Provide the (X, Y) coordinate of the cell's center where the given text is located.  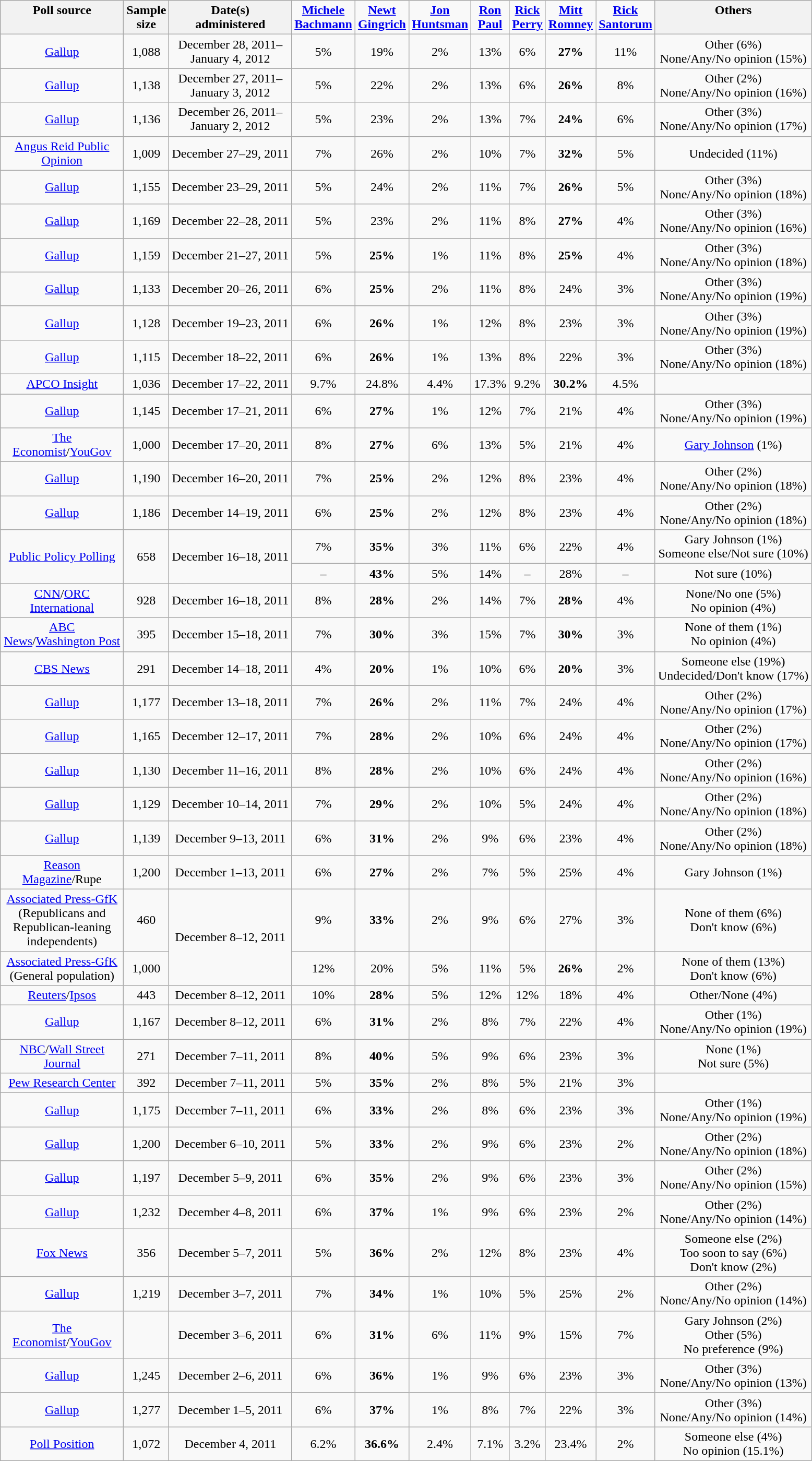
18% (570, 995)
December 3–7, 2011 (231, 1293)
1,175 (146, 1110)
December 20–26, 2011 (231, 289)
1,139 (146, 838)
December 22–28, 2011 (231, 221)
Gary Johnson (1%)Someone else/Not sure (10%) (733, 547)
1,129 (146, 804)
December 17–20, 2011 (231, 445)
Poll Position (62, 1444)
1,219 (146, 1293)
1,159 (146, 255)
JonHuntsman (439, 18)
1,138 (146, 86)
19% (382, 51)
Someone else (2%)Too soon to say (6%)Don't know (2%) (733, 1253)
Public Policy Polling (62, 556)
1,190 (146, 479)
Date(s) administered (231, 18)
Mitt Romney (570, 18)
None (1%)Not sure (5%) (733, 1056)
32% (570, 153)
43% (382, 574)
Rick Santorum (626, 18)
2.4% (439, 1444)
Associated Press-GfK(Republicans and Republican-leaning independents) (62, 920)
December 17–21, 2011 (231, 410)
Not sure (10%) (733, 574)
December 12–17, 2011 (231, 736)
Undecided (11%) (733, 153)
Other (3%)None/Any/No opinion (14%) (733, 1409)
1,245 (146, 1376)
1,145 (146, 410)
30.2% (570, 384)
Associated Press-GfK(General population) (62, 968)
Reuters/Ipsos (62, 995)
ABC News/Washington Post (62, 635)
1,277 (146, 1409)
1,009 (146, 153)
December 26, 2011–January 2, 2012 (231, 119)
None/No one (5%)No opinion (4%) (733, 600)
7.1% (491, 1444)
1,232 (146, 1212)
4.5% (626, 384)
Michele Bachmann (324, 18)
23.4% (570, 1444)
Other (6%)None/Any/No opinion (15%) (733, 51)
1,167 (146, 1022)
Other (2%)None/Any/No opinion (15%) (733, 1178)
None of them (1%)No opinion (4%) (733, 635)
December 9–13, 2011 (231, 838)
1,165 (146, 736)
December 27–29, 2011 (231, 153)
460 (146, 920)
Rick Perry (528, 18)
Gary Johnson (2%)Other (5%)No preference (9%) (733, 1335)
Other (3%)None/Any/No opinion (16%) (733, 221)
NBC/Wall Street Journal (62, 1056)
1,128 (146, 323)
Other (3%)None/Any/No opinion (13%) (733, 1376)
29% (382, 804)
December 5–7, 2011 (231, 1253)
928 (146, 600)
December 10–14, 2011 (231, 804)
December 14–18, 2011 (231, 668)
4.4% (439, 384)
December 19–23, 2011 (231, 323)
Reason Magazine/Rupe (62, 872)
34% (382, 1293)
December 13–18, 2011 (231, 703)
395 (146, 635)
1,155 (146, 187)
1,177 (146, 703)
1,115 (146, 357)
December 4–8, 2011 (231, 1212)
6.2% (324, 1444)
APCO Insight (62, 384)
24.8% (382, 384)
3.2% (528, 1444)
Others (733, 18)
Ron Paul (491, 18)
1,197 (146, 1178)
December 21–27, 2011 (231, 255)
Fox News (62, 1253)
271 (146, 1056)
1,186 (146, 513)
1,072 (146, 1444)
December 3–6, 2011 (231, 1335)
392 (146, 1083)
CBS News (62, 668)
Samplesize (146, 18)
December 5–9, 2011 (231, 1178)
None of them (6%)Don't know (6%) (733, 920)
December 1–13, 2011 (231, 872)
9.7% (324, 384)
December 27, 2011–January 3, 2012 (231, 86)
356 (146, 1253)
658 (146, 556)
December 6–10, 2011 (231, 1144)
1,130 (146, 770)
40% (382, 1056)
Poll source (62, 18)
December 23–29, 2011 (231, 187)
Angus Reid Public Opinion (62, 153)
443 (146, 995)
17.3% (491, 384)
Other/None (4%) (733, 995)
December 17–22, 2011 (231, 384)
December 16–20, 2011 (231, 479)
December 28, 2011–January 4, 2012 (231, 51)
None of them (13%)Don't know (6%) (733, 968)
1,036 (146, 384)
Someone else (4%)No opinion (15.1%) (733, 1444)
December 2–6, 2011 (231, 1376)
December 4, 2011 (231, 1444)
36.6% (382, 1444)
Newt Gingrich (382, 18)
Pew Research Center (62, 1083)
December 18–22, 2011 (231, 357)
Other (3%)None/Any/No opinion (17%) (733, 119)
1,088 (146, 51)
291 (146, 668)
December 1–5, 2011 (231, 1409)
1,136 (146, 119)
1,133 (146, 289)
9.2% (528, 384)
CNN/ORC International (62, 600)
December 14–19, 2011 (231, 513)
Someone else (19%)Undecided/Don't know (17%) (733, 668)
1,169 (146, 221)
December 15–18, 2011 (231, 635)
December 11–16, 2011 (231, 770)
